Pinpoint the cell where the given text exists, returning its [x, y] midpoint coordinate. 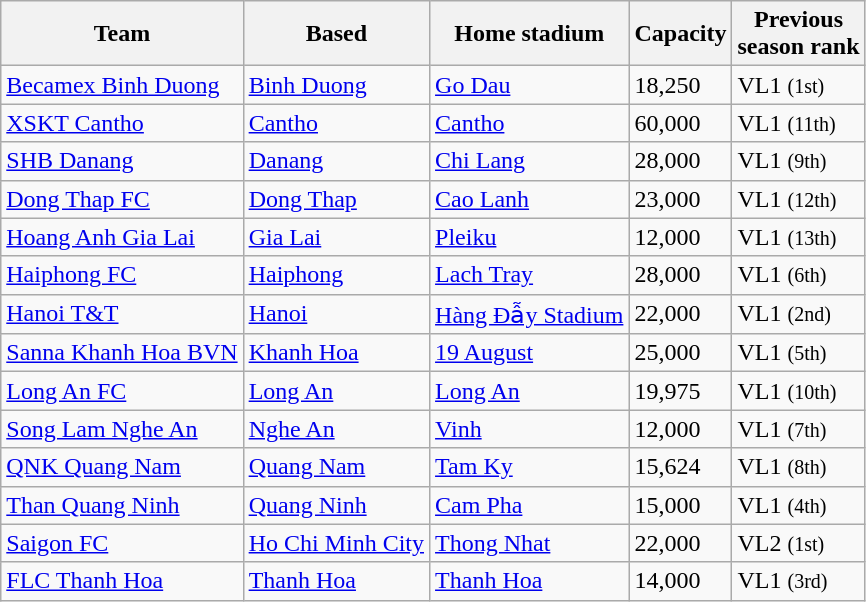
Lach Tray [530, 275]
Cao Lanh [530, 199]
VL1 (7th) [798, 429]
VL1 (1st) [798, 85]
QNK Quang Nam [122, 467]
Vinh [530, 429]
Saigon FC [122, 543]
Danang [336, 161]
19 August [530, 353]
Thong Nhat [530, 543]
Dong Thap FC [122, 199]
Khanh Hoa [336, 353]
VL1 (13th) [798, 237]
VL2 (1st) [798, 543]
Home stadium [530, 34]
VL1 (10th) [798, 391]
14,000 [680, 581]
23,000 [680, 199]
Hàng Đẫy Stadium [530, 314]
VL1 (8th) [798, 467]
Team [122, 34]
Ho Chi Minh City [336, 543]
Song Lam Nghe An [122, 429]
SHB Danang [122, 161]
Cam Pha [530, 505]
Capacity [680, 34]
15,624 [680, 467]
Chi Lang [530, 161]
Hoang Anh Gia Lai [122, 237]
60,000 [680, 123]
Dong Thap [336, 199]
Based [336, 34]
VL1 (5th) [798, 353]
VL1 (9th) [798, 161]
Long An FC [122, 391]
Gia Lai [336, 237]
Go Dau [530, 85]
19,975 [680, 391]
Hanoi [336, 314]
Binh Duong [336, 85]
Quang Ninh [336, 505]
Nghe An [336, 429]
VL1 (12th) [798, 199]
VL1 (3rd) [798, 581]
Haiphong FC [122, 275]
Sanna Khanh Hoa BVN [122, 353]
Haiphong [336, 275]
18,250 [680, 85]
Quang Nam [336, 467]
VL1 (2nd) [798, 314]
XSKT Cantho [122, 123]
Hanoi T&T [122, 314]
Tam Ky [530, 467]
15,000 [680, 505]
VL1 (11th) [798, 123]
Previousseason rank [798, 34]
25,000 [680, 353]
Becamex Binh Duong [122, 85]
VL1 (6th) [798, 275]
FLC Thanh Hoa [122, 581]
Pleiku [530, 237]
Than Quang Ninh [122, 505]
VL1 (4th) [798, 505]
